Scan for the cell matching the given text and deliver its [X, Y] coordinate at center. 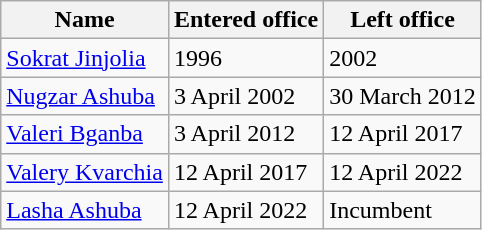
2002 [403, 58]
Sokrat Jinjolia [85, 58]
Nugzar Ashuba [85, 96]
Lasha Ashuba [85, 210]
Valery Kvarchia [85, 172]
1996 [246, 58]
Valeri Bganba [85, 134]
3 April 2012 [246, 134]
3 April 2002 [246, 96]
Entered office [246, 20]
30 March 2012 [403, 96]
Left office [403, 20]
Incumbent [403, 210]
Name [85, 20]
